Determine the [x, y] coordinate at the center of the cell enclosing the given text.  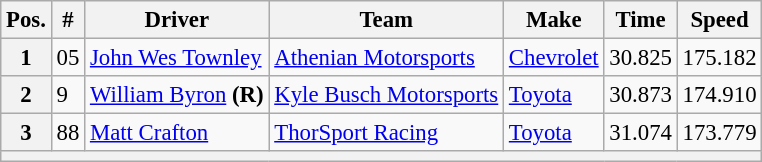
173.779 [720, 133]
John Wes Townley [177, 58]
Athenian Motorsports [386, 58]
2 [26, 95]
William Byron (R) [177, 95]
30.825 [640, 58]
05 [68, 58]
175.182 [720, 58]
Pos. [26, 20]
174.910 [720, 95]
9 [68, 95]
Kyle Busch Motorsports [386, 95]
Time [640, 20]
# [68, 20]
88 [68, 133]
Team [386, 20]
ThorSport Racing [386, 133]
30.873 [640, 95]
Chevrolet [554, 58]
Driver [177, 20]
Matt Crafton [177, 133]
Make [554, 20]
1 [26, 58]
31.074 [640, 133]
Speed [720, 20]
3 [26, 133]
